Return [X, Y] of the center of cell containing provided text 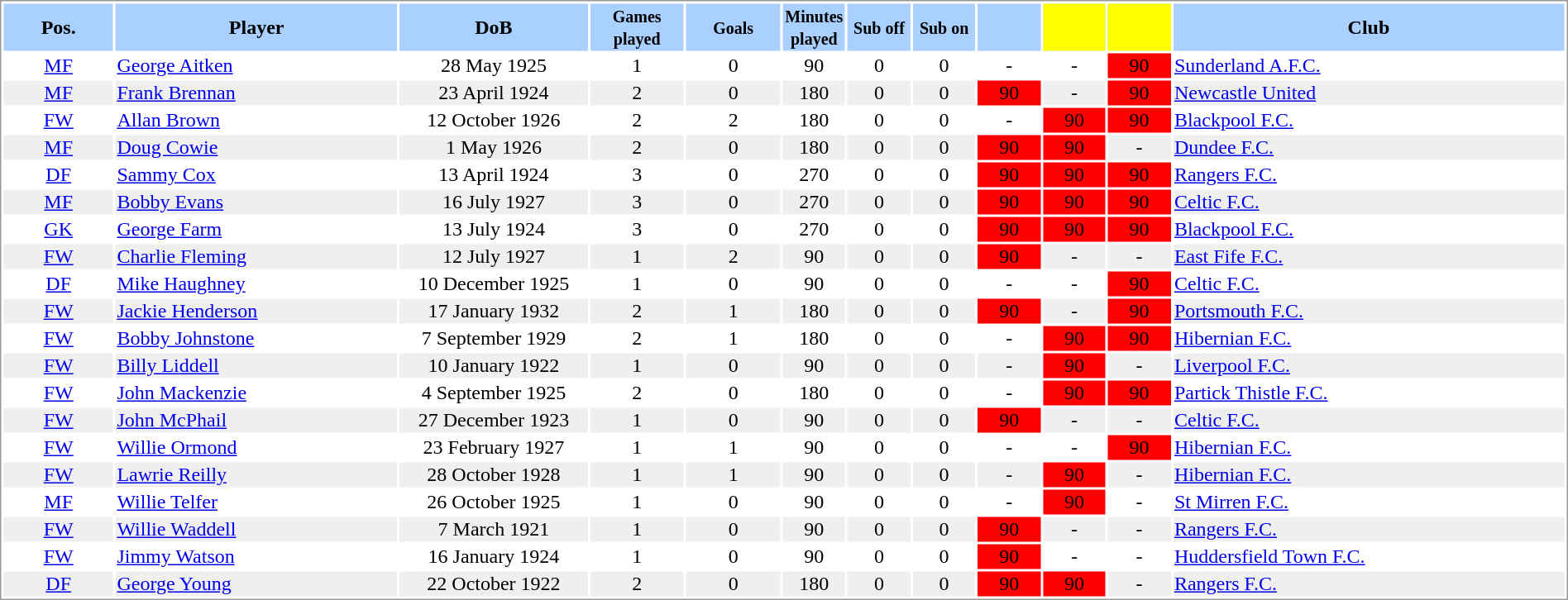
Newcastle United [1368, 93]
John McPhail [256, 421]
1 May 1926 [493, 148]
Willie Waddell [256, 530]
13 July 1924 [493, 229]
Charlie Fleming [256, 257]
Portsmouth F.C. [1368, 312]
Huddersfield Town F.C. [1368, 556]
George Aitken [256, 65]
10 January 1922 [493, 366]
Jimmy Watson [256, 556]
12 October 1926 [493, 120]
16 July 1927 [493, 202]
Liverpool F.C. [1368, 366]
GK [58, 229]
13 April 1924 [493, 174]
Mike Haughney [256, 283]
Dundee F.C. [1368, 148]
Billy Liddell [256, 366]
Allan Brown [256, 120]
16 January 1924 [493, 556]
7 September 1929 [493, 338]
Sub off [879, 26]
Player [256, 26]
Lawrie Reilly [256, 475]
Bobby Johnstone [256, 338]
22 October 1922 [493, 584]
Pos. [58, 26]
Frank Brennan [256, 93]
Sunderland A.F.C. [1368, 65]
Gamesplayed [637, 26]
17 January 1932 [493, 312]
23 February 1927 [493, 447]
John Mackenzie [256, 393]
St Mirren F.C. [1368, 502]
Sammy Cox [256, 174]
Doug Cowie [256, 148]
George Farm [256, 229]
27 December 1923 [493, 421]
7 March 1921 [493, 530]
26 October 1925 [493, 502]
Sub on [944, 26]
Willie Telfer [256, 502]
28 October 1928 [493, 475]
Goals [734, 26]
4 September 1925 [493, 393]
23 April 1924 [493, 93]
28 May 1925 [493, 65]
Club [1368, 26]
12 July 1927 [493, 257]
George Young [256, 584]
10 December 1925 [493, 283]
East Fife F.C. [1368, 257]
Bobby Evans [256, 202]
Minutesplayed [814, 26]
Partick Thistle F.C. [1368, 393]
Willie Ormond [256, 447]
DoB [493, 26]
Jackie Henderson [256, 312]
